Capture the cell that displays the provided text and extract its (x, y) central coordinate. 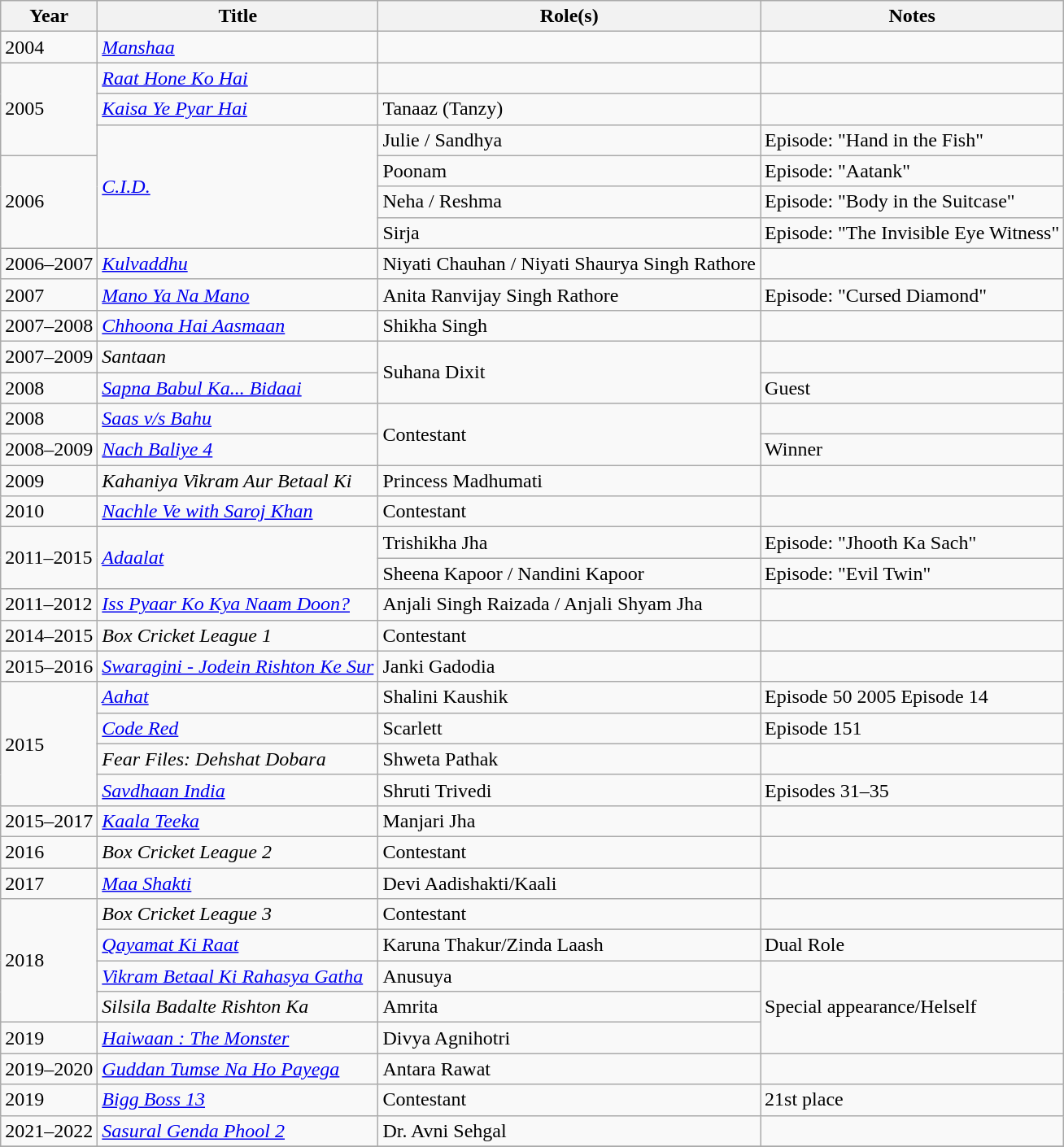
Episode 50 2005 Episode 14 (913, 697)
Kaisa Ye Pyar Hai (238, 109)
Anita Ranvijay Singh Rathore (569, 294)
2007–2009 (49, 356)
C.I.D. (238, 186)
Fear Files: Dehshat Dobara (238, 759)
Guest (913, 388)
Trishikha Jha (569, 543)
Suhana Dixit (569, 372)
2015–2017 (49, 821)
2015–2016 (49, 666)
2006–2007 (49, 264)
Shalini Kaushik (569, 697)
Qayamat Ki Raat (238, 945)
Julie / Sandhya (569, 140)
Box Cricket League 2 (238, 852)
Mano Ya Na Mano (238, 294)
Title (238, 16)
Silsila Badalte Rishton Ka (238, 1007)
Dual Role (913, 945)
Shweta Pathak (569, 759)
Princess Madhumati (569, 481)
Bigg Boss 13 (238, 1100)
Kaala Teeka (238, 821)
Neha / Reshma (569, 202)
21st place (913, 1100)
2019–2020 (49, 1069)
Code Red (238, 728)
Nach Baliye 4 (238, 450)
2011–2015 (49, 558)
Episodes 31–35 (913, 790)
Aahat (238, 697)
Episode: "Hand in the Fish" (913, 140)
Janki Gadodia (569, 666)
2021–2022 (49, 1131)
Dr. Avni Sehgal (569, 1131)
Manshaa (238, 47)
2010 (49, 512)
Box Cricket League 1 (238, 635)
Saas v/s Bahu (238, 419)
Role(s) (569, 16)
Swaragini - Jodein Rishton Ke Sur (238, 666)
Maa Shakti (238, 883)
Manjari Jha (569, 821)
Year (49, 16)
2006 (49, 202)
Antara Rawat (569, 1069)
Shikha Singh (569, 325)
Vikram Betaal Ki Rahasya Gatha (238, 976)
Chhoona Hai Aasmaan (238, 325)
Episode: "The Invisible Eye Witness" (913, 233)
2005 (49, 109)
Niyati Chauhan / Niyati Shaurya Singh Rathore (569, 264)
Episode: "Aatank" (913, 171)
Special appearance/Helself (913, 1007)
Haiwaan : The Monster (238, 1038)
Sapna Babul Ka... Bidaai (238, 388)
Episode: "Jhooth Ka Sach" (913, 543)
Kulvaddhu (238, 264)
2018 (49, 961)
Notes (913, 16)
Episode: "Body in the Suitcase" (913, 202)
Poonam (569, 171)
2017 (49, 883)
Savdhaan India (238, 790)
Iss Pyaar Ko Kya Naam Doon? (238, 604)
Winner (913, 450)
2016 (49, 852)
Tanaaz (Tanzy) (569, 109)
2011–2012 (49, 604)
Santaan (238, 356)
Episode: "Evil Twin" (913, 573)
Divya Agnihotri (569, 1038)
Kahaniya Vikram Aur Betaal Ki (238, 481)
Anjali Singh Raizada / Anjali Shyam Jha (569, 604)
Sirja (569, 233)
Sheena Kapoor / Nandini Kapoor (569, 573)
Amrita (569, 1007)
2007 (49, 294)
Episode: "Cursed Diamond" (913, 294)
Anusuya (569, 976)
Adaalat (238, 558)
2009 (49, 481)
Guddan Tumse Na Ho Payega (238, 1069)
Box Cricket League 3 (238, 914)
2014–2015 (49, 635)
Devi Aadishakti/Kaali (569, 883)
2007–2008 (49, 325)
2004 (49, 47)
2008–2009 (49, 450)
Episode 151 (913, 728)
Nachle Ve with Saroj Khan (238, 512)
Karuna Thakur/Zinda Laash (569, 945)
Sasural Genda Phool 2 (238, 1131)
Shruti Trivedi (569, 790)
2015 (49, 744)
Scarlett (569, 728)
Raat Hone Ko Hai (238, 78)
